From the cell containing the given text, extract its center point as [x, y] coordinate. 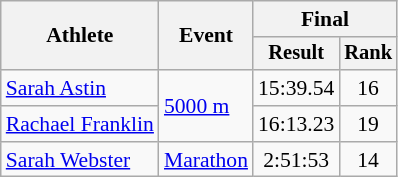
Athlete [80, 36]
Result [296, 54]
Rank [368, 54]
15:39.54 [296, 88]
Sarah Astin [80, 88]
16:13.23 [296, 124]
Rachael Franklin [80, 124]
Event [206, 36]
Final [325, 19]
16 [368, 88]
5000 m [206, 106]
19 [368, 124]
